Provide the (x, y) coordinate of the cell's center where the given text is located.  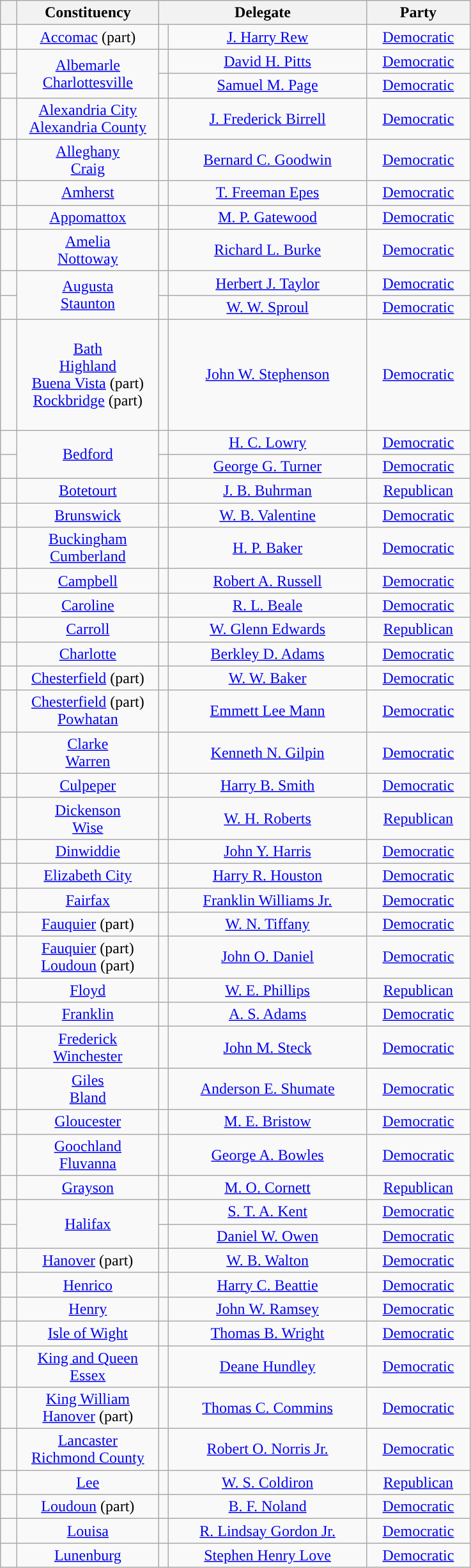
J. Frederick Birrell (267, 119)
W. E. Phillips (267, 990)
Alexandria CityAlexandria County (88, 119)
Emmett Lee Mann (267, 711)
Party (418, 13)
Loudoun (part) (88, 1507)
Botetourt (88, 491)
Grayson (88, 1187)
W. Glenn Edwards (267, 629)
Daniel W. Owen (267, 1236)
W. W. Sproul (267, 307)
W. N. Tiffany (267, 924)
AlleghanyCraig (88, 160)
Floyd (88, 990)
W. W. Baker (267, 678)
Fauquier (part)Loudoun (part) (88, 958)
King WilliamHanover (part) (88, 1408)
Culpeper (88, 785)
W. B. Valentine (267, 515)
Thomas B. Wright (267, 1333)
Fauquier (part) (88, 924)
Gloucester (88, 1122)
Franklin Williams Jr. (267, 900)
AugustaStaunton (88, 295)
Delegate (263, 13)
AmeliaNottoway (88, 250)
BathHighlandBuena Vista (part)Rockbridge (part) (88, 374)
H. C. Lowry (267, 442)
Samuel M. Page (267, 86)
George A. Bowles (267, 1154)
BuckinghamCumberland (88, 548)
Accomac (part) (88, 37)
Bedford (88, 455)
R. Lindsay Gordon Jr. (267, 1531)
GoochlandFluvanna (88, 1154)
Thomas C. Commins (267, 1408)
David H. Pitts (267, 61)
Robert O. Norris Jr. (267, 1449)
Amherst (88, 193)
Robert A. Russell (267, 581)
Charlotte (88, 654)
King and QueenEssex (88, 1366)
George G. Turner (267, 467)
Appomattox (88, 217)
Isle of Wight (88, 1333)
Chesterfield (part) (88, 678)
W. H. Roberts (267, 818)
Bernard C. Goodwin (267, 160)
LancasterRichmond County (88, 1449)
M. E. Bristow (267, 1122)
ClarkeWarren (88, 752)
Campbell (88, 581)
DickensonWise (88, 818)
Halifax (88, 1224)
Stephen Henry Love (267, 1555)
T. Freeman Epes (267, 193)
Franklin (88, 1014)
Carroll (88, 629)
Elizabeth City (88, 875)
A. S. Adams (267, 1014)
Harry B. Smith (267, 785)
John W. Ramsey (267, 1309)
AlbemarleCharlottesville (88, 73)
Dinwiddie (88, 851)
Lunenburg (88, 1555)
Anderson E. Shumate (267, 1089)
S. T. A. Kent (267, 1212)
W. B. Walton (267, 1260)
Henry (88, 1309)
Constituency (88, 13)
J. Harry Rew (267, 37)
GilesBland (88, 1089)
John M. Steck (267, 1047)
H. P. Baker (267, 548)
R. L. Beale (267, 605)
Henrico (88, 1285)
M. O. Cornett (267, 1187)
Louisa (88, 1531)
B. F. Noland (267, 1507)
Kenneth N. Gilpin (267, 752)
John Y. Harris (267, 851)
John W. Stephenson (267, 374)
Caroline (88, 605)
John O. Daniel (267, 958)
FrederickWinchester (88, 1047)
Hanover (part) (88, 1260)
W. S. Coldiron (267, 1482)
M. P. Gatewood (267, 217)
Richard L. Burke (267, 250)
Chesterfield (part)Powhatan (88, 711)
J. B. Buhrman (267, 491)
Berkley D. Adams (267, 654)
Brunswick (88, 515)
Deane Hundley (267, 1366)
Harry R. Houston (267, 875)
Herbert J. Taylor (267, 283)
Lee (88, 1482)
Harry C. Beattie (267, 1285)
Fairfax (88, 900)
